For the text-containing cell, return its midpoint in [X, Y] coordinate format. 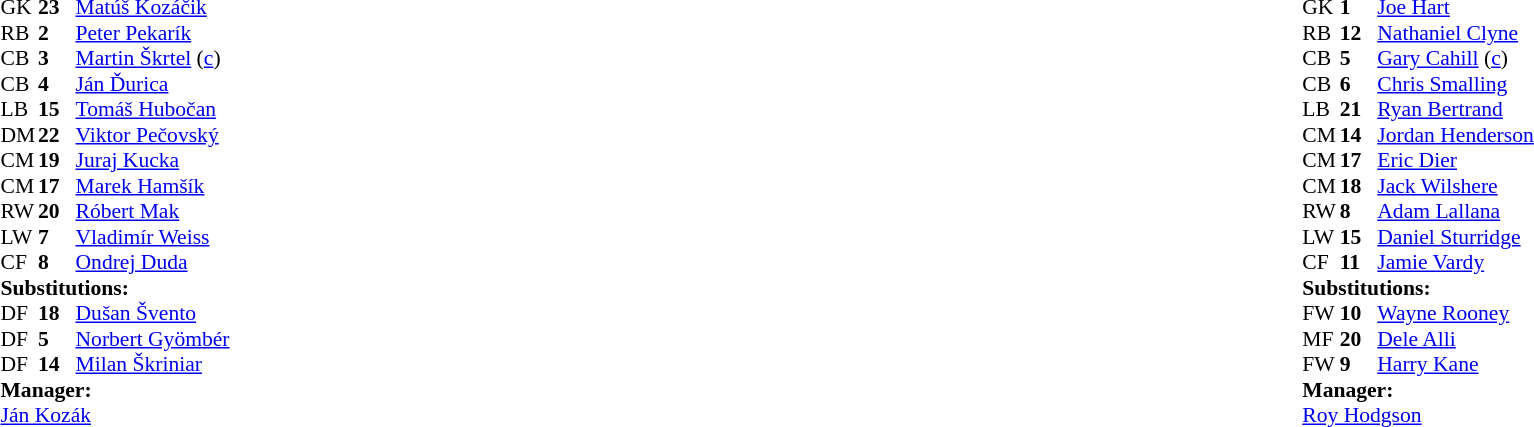
Marek Hamšík [153, 186]
22 [57, 135]
Vladimír Weiss [153, 237]
Chris Smalling [1455, 84]
3 [57, 59]
Juraj Kucka [153, 161]
Milan Škriniar [153, 365]
2 [57, 33]
Wayne Rooney [1455, 313]
21 [1359, 109]
Norbert Gyömbér [153, 339]
Dušan Švento [153, 313]
DM [19, 135]
Jack Wilshere [1455, 186]
Harry Kane [1455, 365]
Ondrej Duda [153, 263]
Eric Dier [1455, 161]
Dele Alli [1455, 339]
10 [1359, 313]
Adam Lallana [1455, 211]
Róbert Mak [153, 211]
12 [1359, 33]
Jordan Henderson [1455, 135]
Daniel Sturridge [1455, 237]
4 [57, 84]
Nathaniel Clyne [1455, 33]
Ján Ďurica [153, 84]
Viktor Pečovský [153, 135]
MF [1321, 339]
7 [57, 237]
Jamie Vardy [1455, 263]
19 [57, 161]
Tomáš Hubočan [153, 109]
6 [1359, 84]
Peter Pekarík [153, 33]
11 [1359, 263]
Gary Cahill (c) [1455, 59]
Ryan Bertrand [1455, 109]
9 [1359, 365]
Martin Škrtel (c) [153, 59]
